Provide the (X, Y) coordinate of the cell's center where the given text is located.  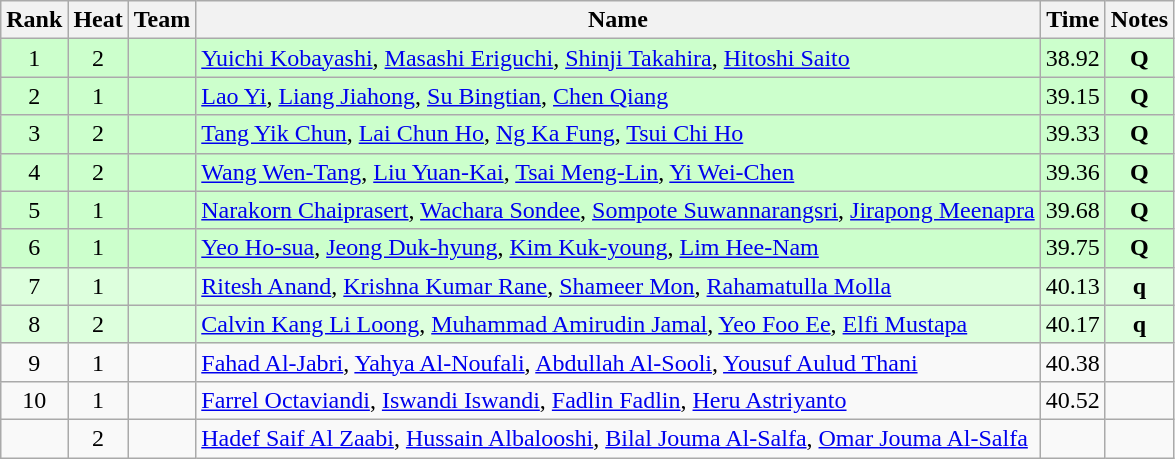
5 (34, 210)
39.68 (1072, 210)
Heat (98, 20)
Yeo Ho-sua, Jeong Duk-hyung, Kim Kuk-young, Lim Hee-Nam (618, 248)
Time (1072, 20)
4 (34, 172)
40.13 (1072, 286)
39.15 (1072, 96)
40.38 (1072, 362)
Yuichi Kobayashi, Masashi Eriguchi, Shinji Takahira, Hitoshi Saito (618, 58)
3 (34, 134)
Hadef Saif Al Zaabi, Hussain Albalooshi, Bilal Jouma Al-Salfa, Omar Jouma Al-Salfa (618, 438)
Farrel Octaviandi, Iswandi Iswandi, Fadlin Fadlin, Heru Astriyanto (618, 400)
Name (618, 20)
7 (34, 286)
6 (34, 248)
40.52 (1072, 400)
Narakorn Chaiprasert, Wachara Sondee, Sompote Suwannarangsri, Jirapong Meenapra (618, 210)
38.92 (1072, 58)
39.33 (1072, 134)
39.75 (1072, 248)
Ritesh Anand, Krishna Kumar Rane, Shameer Mon, Rahamatulla Molla (618, 286)
Calvin Kang Li Loong, Muhammad Amirudin Jamal, Yeo Foo Ee, Elfi Mustapa (618, 324)
Fahad Al-Jabri, Yahya Al-Noufali, Abdullah Al-Sooli, Yousuf Aulud Thani (618, 362)
39.36 (1072, 172)
Wang Wen-Tang, Liu Yuan-Kai, Tsai Meng-Lin, Yi Wei-Chen (618, 172)
8 (34, 324)
9 (34, 362)
Lao Yi, Liang Jiahong, Su Bingtian, Chen Qiang (618, 96)
10 (34, 400)
40.17 (1072, 324)
Team (162, 20)
Rank (34, 20)
Notes (1139, 20)
Tang Yik Chun, Lai Chun Ho, Ng Ka Fung, Tsui Chi Ho (618, 134)
